From the cell containing the given text, extract its center point as (X, Y) coordinate. 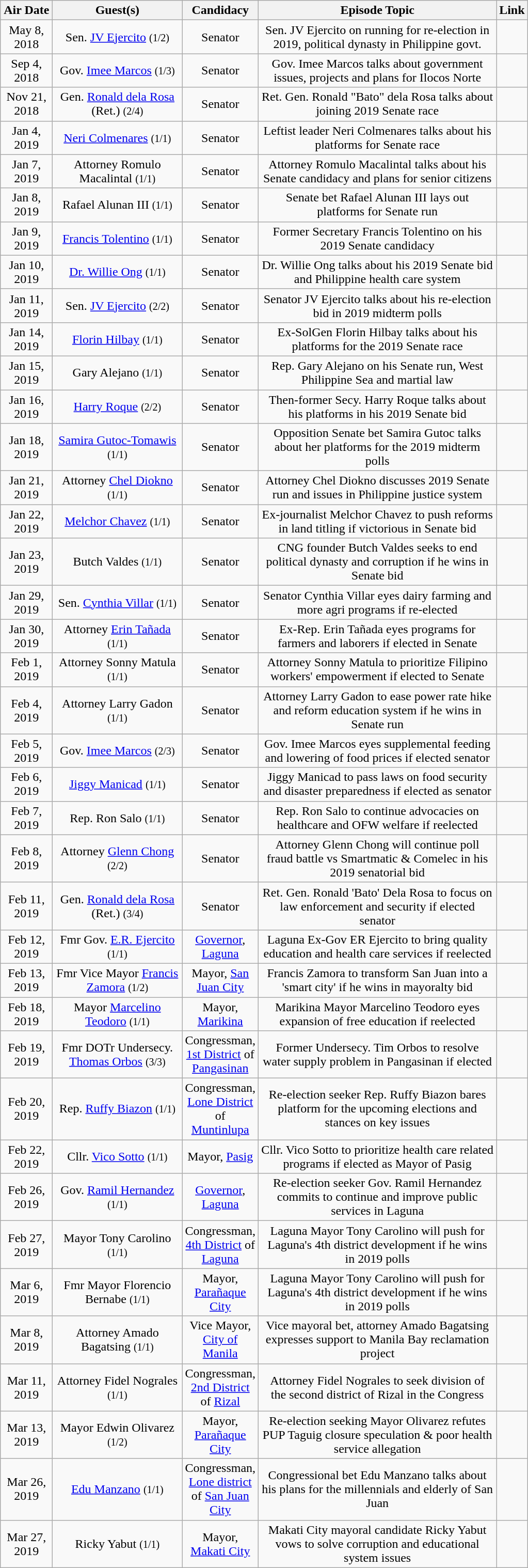
Attorney Chel Diokno (1/1) (118, 488)
Congressman, Lone district of San Juan City (220, 1489)
Rep. Ron Salo (1/1) (118, 818)
Gov. Imee Marcos eyes supplemental feeding and lowering of food prices if elected senator (378, 751)
Feb 27, 2019 (27, 1245)
Jan 18, 2019 (27, 447)
Attorney Sonny Matula to prioritize Filipino workers' empowerment if elected to Senate (378, 669)
Attorney Fidel Nograles (1/1) (118, 1387)
Vice Mayor, City of Manila (220, 1340)
Attorney Amado Bagatsing (1/1) (118, 1340)
Neri Colmenares (1/1) (118, 137)
Jan 7, 2019 (27, 171)
Dr. Willie Ong talks about his 2019 Senate bid and Philippine health care system (378, 272)
Ret. Gen. Ronald 'Bato' Dela Rosa to focus on law enforcement and security if elected senator (378, 906)
Francis Tolentino (1/1) (118, 239)
Cllr. Vico Sotto to prioritize health care related programs if elected as Mayor of Pasig (378, 1157)
Gov. Ramil Hernandez (1/1) (118, 1197)
Then-former Secy. Harry Roque talks about his platforms in his 2019 Senate bid (378, 406)
Mar 27, 2019 (27, 1544)
Attorney Glenn Chong will continue poll fraud battle vs Smartmatic & Comelec in his 2019 senatorial bid (378, 858)
Feb 1, 2019 (27, 669)
Attorney Sonny Matula (1/1) (118, 669)
Mayor Marcelino Teodoro (1/1) (118, 1013)
Former Secretary Francis Tolentino on his 2019 Senate candidacy (378, 239)
Feb 4, 2019 (27, 710)
Jiggy Manicad to pass laws on food security and disaster preparedness if elected as senator (378, 784)
Re-election seeking Mayor Olivarez refutes PUP Taguig closure speculation & poor health service allegation (378, 1435)
Attorney Glenn Chong (2/2) (118, 858)
Former Undersecy. Tim Orbos to resolve water supply problem in Pangasinan if elected (378, 1055)
Jan 29, 2019 (27, 602)
Nov 21, 2018 (27, 104)
Congressional bet Edu Manzano talks about his plans for the millennials and elderly of San Juan (378, 1489)
Congressman, Lone District of Muntinlupa (220, 1109)
Jiggy Manicad (1/1) (118, 784)
Mar 26, 2019 (27, 1489)
Leftist leader Neri Colmenares talks about his platforms for Senate race (378, 137)
Gov. Imee Marcos (1/3) (118, 70)
Jan 16, 2019 (27, 406)
Samira Gutoc-Tomawis (1/1) (118, 447)
Feb 19, 2019 (27, 1055)
Cllr. Vico Sotto (1/1) (118, 1157)
Feb 7, 2019 (27, 818)
Attorney Fidel Nograles to seek division of the second district of Rizal in the Congress (378, 1387)
Mayor Edwin Olivarez (1/2) (118, 1435)
Fmr DOTr Undersecy. Thomas Orbos (3/3) (118, 1055)
Sen. Cynthia Villar (1/1) (118, 602)
Jan 23, 2019 (27, 562)
May 8, 2018 (27, 37)
Opposition Senate bet Samira Gutoc talks about her platforms for the 2019 midterm polls (378, 447)
Francis Zamora to transform San Juan into a 'smart city' if he wins in mayoralty bid (378, 980)
Feb 20, 2019 (27, 1109)
Mar 6, 2019 (27, 1292)
Mayor, Makati City (220, 1544)
Jan 9, 2019 (27, 239)
Congressman, 4th District of Laguna (220, 1245)
Jan 14, 2019 (27, 339)
Jan 4, 2019 (27, 137)
Senator Cynthia Villar eyes dairy farming and more agri programs if re-elected (378, 602)
Fmr Gov. E.R. Ejercito (1/1) (118, 946)
Ricky Yabut (1/1) (118, 1544)
Senator JV Ejercito talks about his re-election bid in 2019 midterm polls (378, 306)
Jan 30, 2019 (27, 636)
Mar 11, 2019 (27, 1387)
Ex-journalist Melchor Chavez to push reforms in land titling if victorious in Senate bid (378, 522)
Jan 15, 2019 (27, 373)
Rep. Ruffy Biazon (1/1) (118, 1109)
Jan 22, 2019 (27, 522)
Sen. JV Ejercito (2/2) (118, 306)
Mayor, Pasig (220, 1157)
Attorney Larry Gadon (1/1) (118, 710)
Guest(s) (118, 10)
Feb 13, 2019 (27, 980)
Candidacy (220, 10)
Gen. Ronald dela Rosa (Ret.) (3/4) (118, 906)
Feb 5, 2019 (27, 751)
Sep 4, 2018 (27, 70)
Ret. Gen. Ronald "Bato" dela Rosa talks about joining 2019 Senate race (378, 104)
Episode Topic (378, 10)
Air Date (27, 10)
Edu Manzano (1/1) (118, 1489)
Attorney Erin Tañada (1/1) (118, 636)
Gov. Imee Marcos talks about government issues, projects and plans for Ilocos Norte (378, 70)
Mayor, San Juan City (220, 980)
Attorney Chel Diokno discusses 2019 Senate run and issues in Philippine justice system (378, 488)
Makati City mayoral candidate Ricky Yabut vows to solve corruption and educational system issues (378, 1544)
Congressman, 2nd District of Rizal (220, 1387)
Gary Alejano (1/1) (118, 373)
Ex-SolGen Florin Hilbay talks about his platforms for the 2019 Senate race (378, 339)
Link (512, 10)
Attorney Romulo Macalintal (1/1) (118, 171)
Attorney Larry Gadon to ease power rate hike and reform education system if he wins in Senate run (378, 710)
Fmr Mayor Florencio Bernabe (1/1) (118, 1292)
Mar 13, 2019 (27, 1435)
Jan 11, 2019 (27, 306)
Melchor Chavez (1/1) (118, 522)
Re-election seeker Rep. Ruffy Biazon bares platform for the upcoming elections and stances on key issues (378, 1109)
Harry Roque (2/2) (118, 406)
Marikina Mayor Marcelino Teodoro eyes expansion of free education if reelected (378, 1013)
Mayor Tony Carolino (1/1) (118, 1245)
Laguna Ex-Gov ER Ejercito to bring quality education and health care services if reelected (378, 946)
Re-election seeker Gov. Ramil Hernandez commits to continue and improve public services in Laguna (378, 1197)
Vice mayoral bet, attorney Amado Bagatsing expresses support to Manila Bay reclamation project (378, 1340)
Congressman, 1st District of Pangasinan (220, 1055)
Dr. Willie Ong (1/1) (118, 272)
Senate bet Rafael Alunan III lays out platforms for Senate run (378, 205)
Feb 12, 2019 (27, 946)
Gen. Ronald dela Rosa (Ret.) (2/4) (118, 104)
Feb 26, 2019 (27, 1197)
Feb 6, 2019 (27, 784)
CNG founder Butch Valdes seeks to end political dynasty and corruption if he wins in Senate bid (378, 562)
Feb 22, 2019 (27, 1157)
Butch Valdes (1/1) (118, 562)
Rafael Alunan III (1/1) (118, 205)
Florin Hilbay (1/1) (118, 339)
Feb 18, 2019 (27, 1013)
Feb 11, 2019 (27, 906)
Sen. JV Ejercito (1/2) (118, 37)
Mar 8, 2019 (27, 1340)
Jan 8, 2019 (27, 205)
Rep. Gary Alejano on his Senate run, West Philippine Sea and martial law (378, 373)
Rep. Ron Salo to continue advocacies on healthcare and OFW welfare if reelected (378, 818)
Gov. Imee Marcos (2/3) (118, 751)
Jan 21, 2019 (27, 488)
Jan 10, 2019 (27, 272)
Ex-Rep. Erin Tañada eyes programs for farmers and laborers if elected in Senate (378, 636)
Attorney Romulo Macalintal talks about his Senate candidacy and plans for senior citizens (378, 171)
Feb 8, 2019 (27, 858)
Mayor, Marikina (220, 1013)
Fmr Vice Mayor Francis Zamora (1/2) (118, 980)
Sen. JV Ejercito on running for re-election in 2019, political dynasty in Philippine govt. (378, 37)
